Locate the cell with the specified text and output its (x, y) center coordinate. 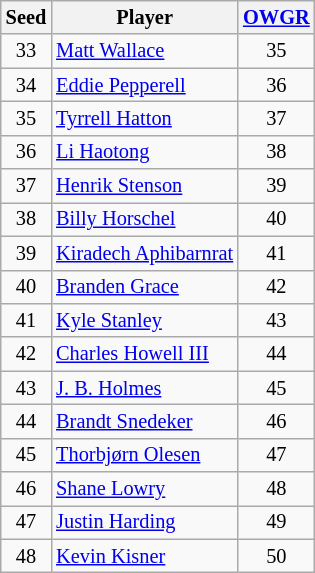
OWGR (276, 17)
Billy Horschel (144, 219)
Seed (26, 17)
Kevin Kisner (144, 556)
Henrik Stenson (144, 186)
Thorbjørn Olesen (144, 455)
J. B. Holmes (144, 388)
49 (276, 522)
Branden Grace (144, 287)
Brandt Snedeker (144, 421)
Eddie Pepperell (144, 85)
Tyrrell Hatton (144, 118)
Li Haotong (144, 152)
Player (144, 17)
Charles Howell III (144, 354)
34 (26, 85)
Kyle Stanley (144, 320)
50 (276, 556)
33 (26, 51)
Kiradech Aphibarnrat (144, 253)
Justin Harding (144, 522)
Shane Lowry (144, 489)
Matt Wallace (144, 51)
